Output the (X, Y) coordinate of the center of the cell containing the given text.  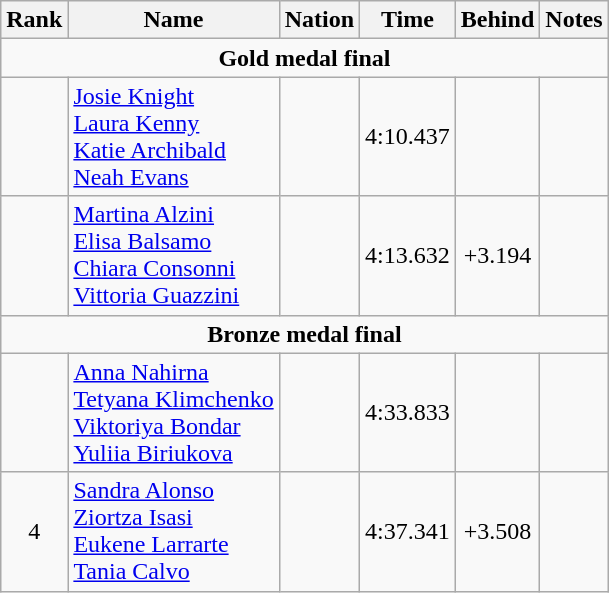
Bronze medal final (304, 334)
Anna NahirnaTetyana KlimchenkoViktoriya BondarYuliia Biriukova (174, 412)
Martina AlziniElisa BalsamoChiara ConsonniVittoria Guazzini (174, 256)
Name (174, 20)
Josie KnightLaura KennyKatie ArchibaldNeah Evans (174, 136)
4:37.341 (408, 532)
+3.194 (497, 256)
Time (408, 20)
Notes (574, 20)
Nation (319, 20)
4:33.833 (408, 412)
Sandra AlonsoZiortza IsasiEukene LarrarteTania Calvo (174, 532)
Rank (34, 20)
4:10.437 (408, 136)
Gold medal final (304, 58)
+3.508 (497, 532)
4:13.632 (408, 256)
Behind (497, 20)
4 (34, 532)
